Scan for the cell matching the given text and deliver its (X, Y) coordinate at center. 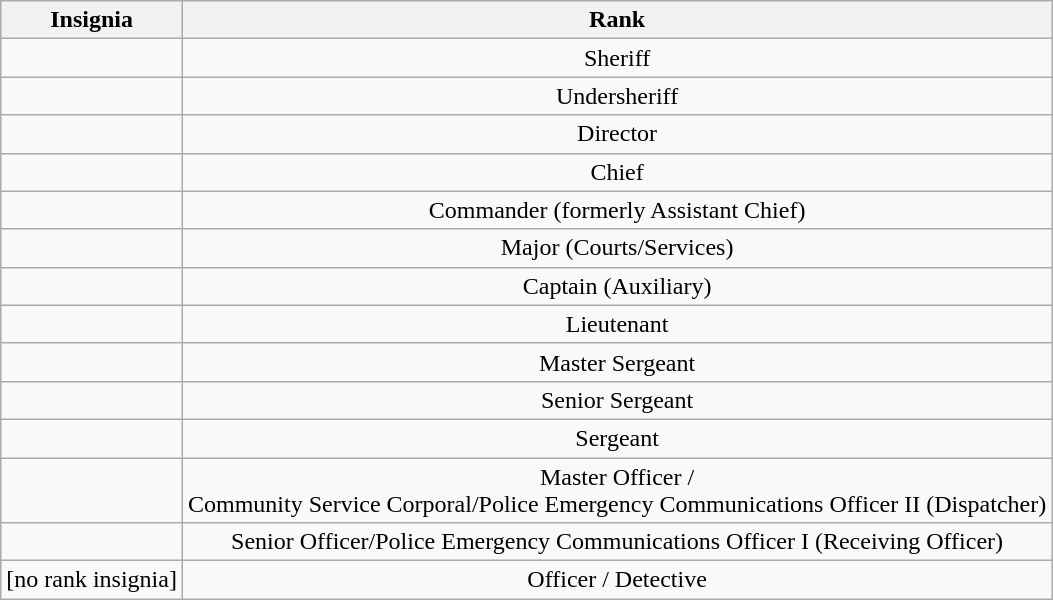
Chief (616, 172)
Rank (616, 20)
[no rank insignia] (92, 580)
Master Officer /Community Service Corporal/Police Emergency Communications Officer II (Dispatcher) (616, 490)
Sheriff (616, 58)
Undersheriff (616, 96)
Officer / Detective (616, 580)
Master Sergeant (616, 362)
Commander (formerly Assistant Chief) (616, 210)
Major (Courts/Services) (616, 248)
Captain (Auxiliary) (616, 286)
Director (616, 134)
Insignia (92, 20)
Senior Officer/Police Emergency Communications Officer I (Receiving Officer) (616, 542)
Lieutenant (616, 324)
Senior Sergeant (616, 400)
Sergeant (616, 438)
